Pinpoint the cell where the given text exists, returning its [x, y] midpoint coordinate. 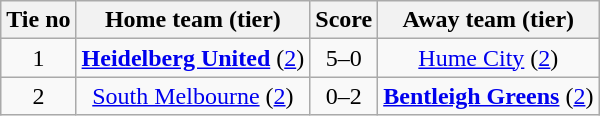
1 [38, 58]
Home team (tier) [193, 20]
Score [344, 20]
South Melbourne (2) [193, 96]
Bentleigh Greens (2) [488, 96]
Hume City (2) [488, 58]
0–2 [344, 96]
Away team (tier) [488, 20]
2 [38, 96]
Heidelberg United (2) [193, 58]
5–0 [344, 58]
Tie no [38, 20]
